Output the [X, Y] coordinate of the center of the cell containing the given text.  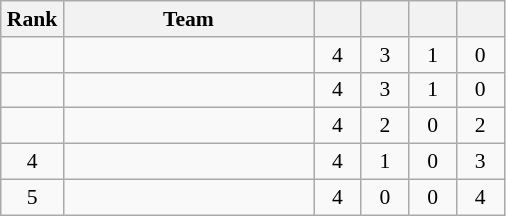
5 [32, 197]
Team [188, 19]
Rank [32, 19]
